Return the (x, y) coordinate for the center point of the cell that contains the specified text.  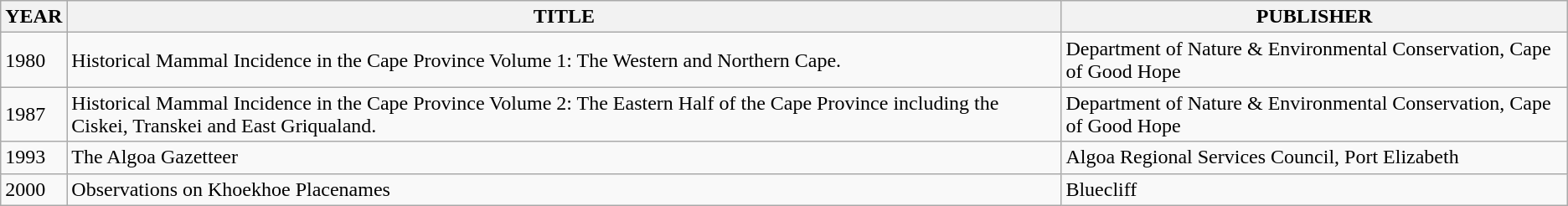
Historical Mammal Incidence in the Cape Province Volume 2: The Eastern Half of the Cape Province including the Ciskei, Transkei and East Griqualand. (565, 114)
2000 (34, 189)
Bluecliff (1314, 189)
1993 (34, 157)
Observations on Khoekhoe Placenames (565, 189)
PUBLISHER (1314, 17)
Algoa Regional Services Council, Port Elizabeth (1314, 157)
TITLE (565, 17)
1980 (34, 60)
Historical Mammal Incidence in the Cape Province Volume 1: The Western and Northern Cape. (565, 60)
YEAR (34, 17)
1987 (34, 114)
The Algoa Gazetteer (565, 157)
